Return the (x, y) coordinate for the center point of the cell that contains the specified text.  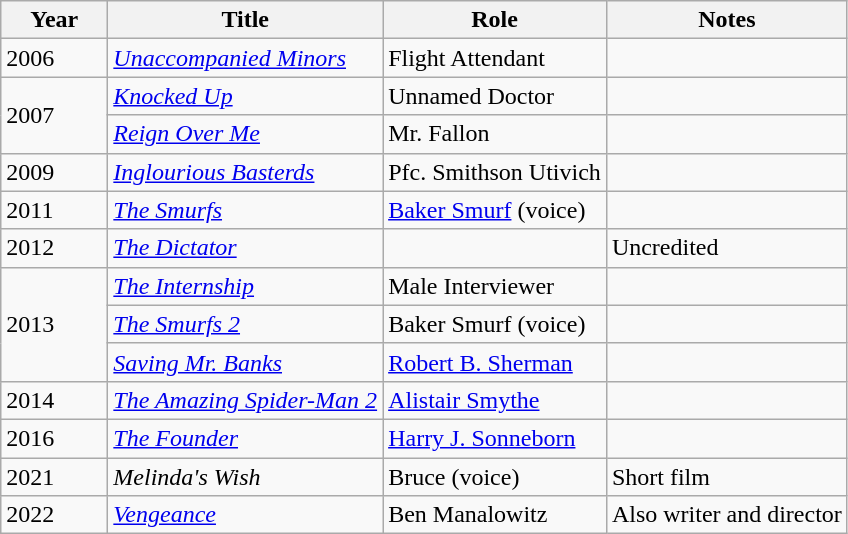
Knocked Up (246, 96)
Notes (726, 20)
Vengeance (246, 515)
Robert B. Sherman (495, 362)
Unaccompanied Minors (246, 58)
2009 (54, 172)
2014 (54, 400)
Also writer and director (726, 515)
Reign Over Me (246, 134)
Title (246, 20)
The Founder (246, 438)
The Smurfs 2 (246, 324)
2022 (54, 515)
Inglourious Basterds (246, 172)
Harry J. Sonneborn (495, 438)
Alistair Smythe (495, 400)
Flight Attendant (495, 58)
Melinda's Wish (246, 477)
Mr. Fallon (495, 134)
Pfc. Smithson Utivich (495, 172)
2013 (54, 324)
Saving Mr. Banks (246, 362)
2016 (54, 438)
Short film (726, 477)
Role (495, 20)
Year (54, 20)
Unnamed Doctor (495, 96)
Bruce (voice) (495, 477)
Uncredited (726, 248)
2011 (54, 210)
2007 (54, 115)
Male Interviewer (495, 286)
The Dictator (246, 248)
The Internship (246, 286)
Ben Manalowitz (495, 515)
The Amazing Spider-Man 2 (246, 400)
The Smurfs (246, 210)
2006 (54, 58)
2021 (54, 477)
2012 (54, 248)
